Scan for the cell matching the given text and deliver its (X, Y) coordinate at center. 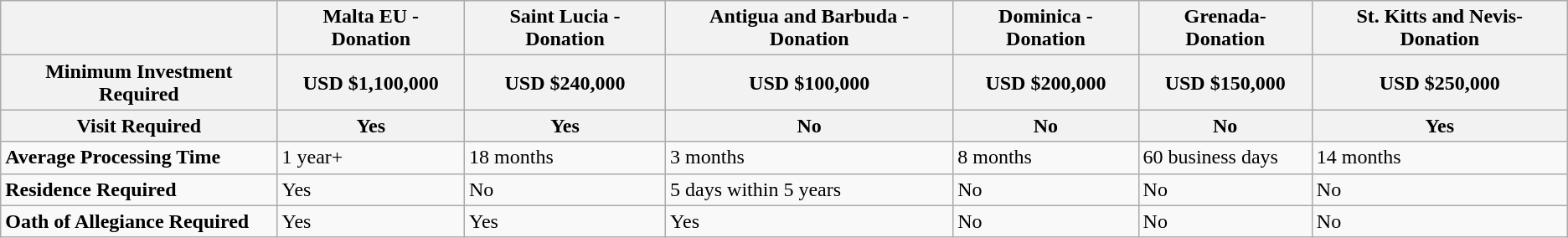
3 months (809, 158)
Dominica - Donation (1045, 28)
1 year+ (371, 158)
Minimum Investment Required (139, 82)
Visit Required (139, 126)
14 months (1439, 158)
Saint Lucia - Donation (565, 28)
Antigua and Barbuda - Donation (809, 28)
USD $250,000 (1439, 82)
Average Processing Time (139, 158)
USD $200,000 (1045, 82)
USD $150,000 (1225, 82)
Oath of Allegiance Required (139, 221)
Grenada- Donation (1225, 28)
USD $240,000 (565, 82)
18 months (565, 158)
60 business days (1225, 158)
USD $1,100,000 (371, 82)
Residence Required (139, 189)
USD $100,000 (809, 82)
8 months (1045, 158)
St. Kitts and Nevis- Donation (1439, 28)
Malta EU - Donation (371, 28)
5 days within 5 years (809, 189)
